Detect which cell encompasses the target text, then output its (x, y) center coordinate. 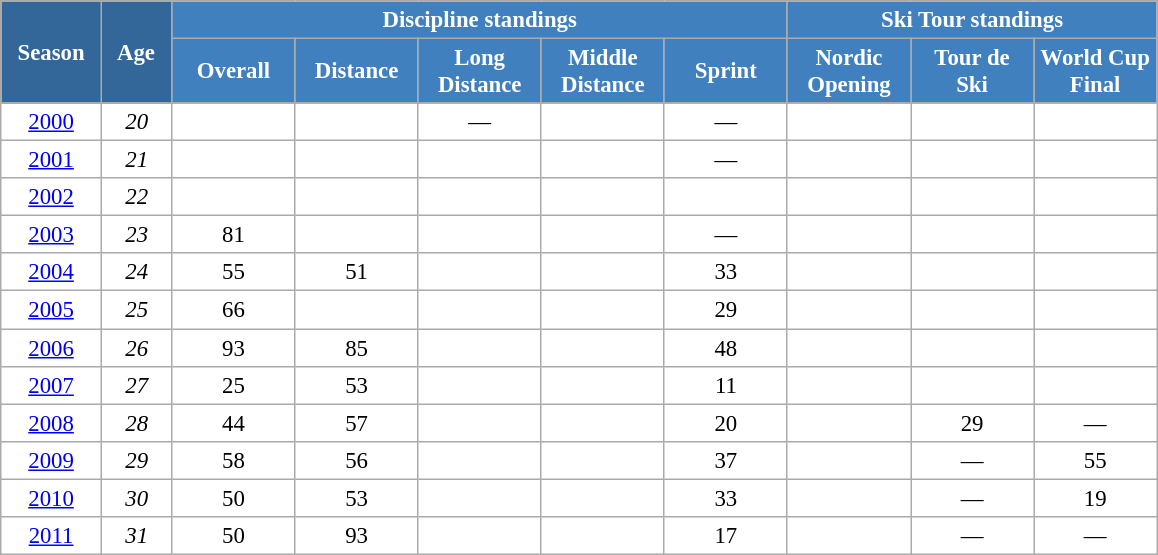
27 (136, 385)
Distance (356, 72)
56 (356, 460)
44 (234, 423)
23 (136, 235)
30 (136, 498)
51 (356, 273)
21 (136, 160)
19 (1096, 498)
2005 (52, 310)
2009 (52, 460)
2010 (52, 498)
World CupFinal (1096, 72)
57 (356, 423)
66 (234, 310)
2007 (52, 385)
58 (234, 460)
2008 (52, 423)
28 (136, 423)
NordicOpening (848, 72)
2002 (52, 197)
Ski Tour standings (972, 20)
17 (726, 536)
Tour deSki (972, 72)
Middle Distance (602, 72)
31 (136, 536)
85 (356, 348)
2004 (52, 273)
2001 (52, 160)
2000 (52, 122)
Overall (234, 72)
Season (52, 52)
81 (234, 235)
22 (136, 197)
11 (726, 385)
Sprint (726, 72)
2011 (52, 536)
26 (136, 348)
Discipline standings (480, 20)
48 (726, 348)
2003 (52, 235)
Long Distance (480, 72)
2006 (52, 348)
37 (726, 460)
24 (136, 273)
Age (136, 52)
